Determine the [x, y] coordinate at the center of the cell enclosing the given text.  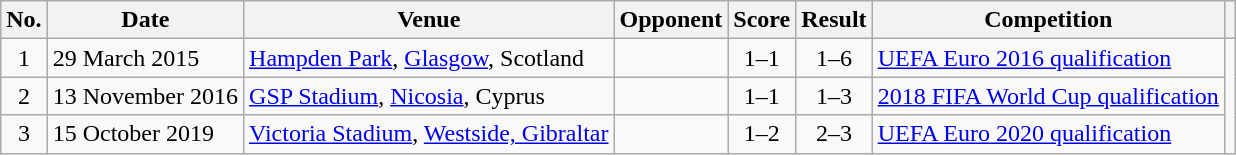
Venue [430, 20]
Victoria Stadium, Westside, Gibraltar [430, 134]
1–2 [762, 134]
13 November 2016 [145, 96]
Score [762, 20]
UEFA Euro 2016 qualification [1048, 58]
3 [24, 134]
UEFA Euro 2020 qualification [1048, 134]
Hampden Park, Glasgow, Scotland [430, 58]
2 [24, 96]
1 [24, 58]
2018 FIFA World Cup qualification [1048, 96]
No. [24, 20]
Competition [1048, 20]
2–3 [834, 134]
Opponent [671, 20]
1–3 [834, 96]
1–6 [834, 58]
Date [145, 20]
15 October 2019 [145, 134]
GSP Stadium, Nicosia, Cyprus [430, 96]
29 March 2015 [145, 58]
Result [834, 20]
